Search for the cell housing the specified text and yield its (x, y) center coordinate. 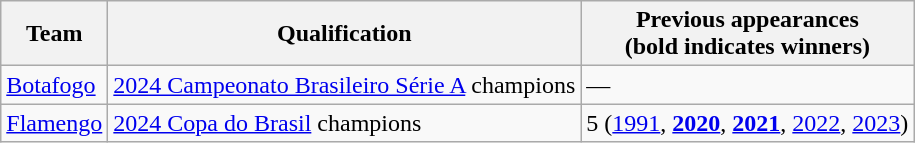
— (748, 85)
Team (54, 34)
Previous appearances(bold indicates winners) (748, 34)
Botafogo (54, 85)
Qualification (344, 34)
2024 Campeonato Brasileiro Série A champions (344, 85)
2024 Copa do Brasil champions (344, 123)
Flamengo (54, 123)
5 (1991, 2020, 2021, 2022, 2023) (748, 123)
